Determine the [x, y] coordinate at the center of the cell enclosing the given text.  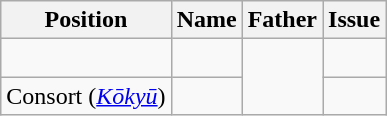
Position [86, 20]
Issue [354, 20]
Consort (Kōkyū) [86, 96]
Name [206, 20]
Father [282, 20]
